Scan for the cell matching the given text and deliver its [X, Y] coordinate at center. 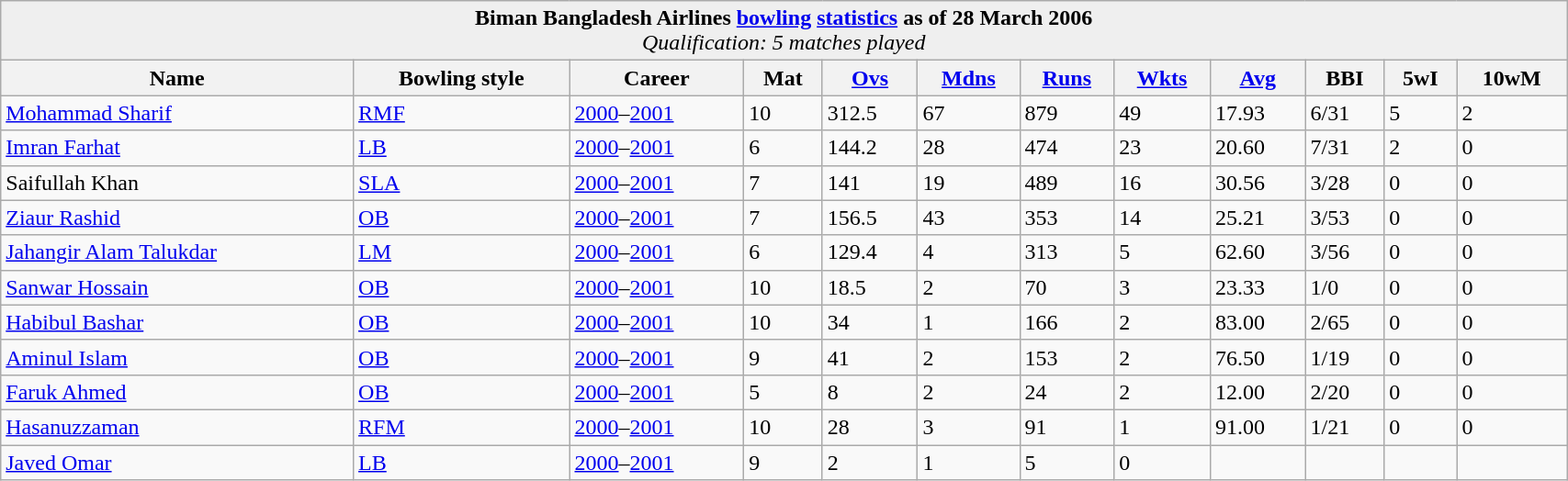
Avg [1258, 78]
23.33 [1258, 287]
30.56 [1258, 183]
91.00 [1258, 427]
8 [870, 392]
Runs [1067, 78]
Career [657, 78]
RFM [461, 427]
4 [968, 252]
Habibul Bashar [177, 322]
83.00 [1258, 322]
474 [1067, 148]
144.2 [870, 148]
Mdns [968, 78]
16 [1163, 183]
43 [968, 218]
2/65 [1345, 322]
41 [870, 357]
313 [1067, 252]
BBI [1345, 78]
353 [1067, 218]
62.60 [1258, 252]
14 [1163, 218]
129.4 [870, 252]
LM [461, 252]
489 [1067, 183]
49 [1163, 113]
SLA [461, 183]
Name [177, 78]
67 [968, 113]
166 [1067, 322]
3/56 [1345, 252]
Jahangir Alam Talukdar [177, 252]
17.93 [1258, 113]
1/19 [1345, 357]
Hasanuzzaman [177, 427]
Bowling style [461, 78]
Mat [784, 78]
312.5 [870, 113]
Javed Omar [177, 462]
10wM [1512, 78]
34 [870, 322]
20.60 [1258, 148]
Faruk Ahmed [177, 392]
RMF [461, 113]
Imran Farhat [177, 148]
23 [1163, 148]
25.21 [1258, 218]
Wkts [1163, 78]
18.5 [870, 287]
879 [1067, 113]
70 [1067, 287]
3/53 [1345, 218]
1/21 [1345, 427]
76.50 [1258, 357]
Sanwar Hossain [177, 287]
Saifullah Khan [177, 183]
153 [1067, 357]
91 [1067, 427]
Mohammad Sharif [177, 113]
7/31 [1345, 148]
141 [870, 183]
19 [968, 183]
Ovs [870, 78]
1/0 [1345, 287]
156.5 [870, 218]
Ziaur Rashid [177, 218]
6/31 [1345, 113]
12.00 [1258, 392]
Biman Bangladesh Airlines bowling statistics as of 28 March 2006Qualification: 5 matches played [784, 31]
2/20 [1345, 392]
5wI [1420, 78]
24 [1067, 392]
Aminul Islam [177, 357]
3/28 [1345, 183]
